Capture the cell that displays the provided text and extract its (x, y) central coordinate. 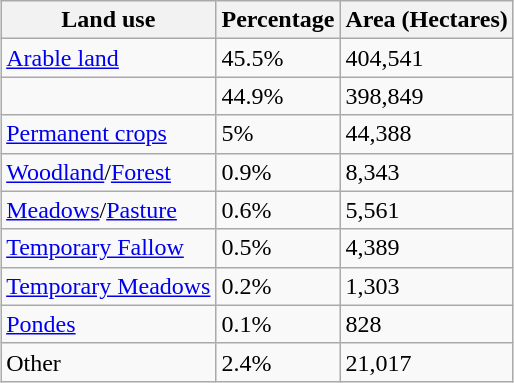
45.5% (278, 58)
Arable land (108, 58)
44.9% (278, 96)
2.4% (278, 362)
21,017 (426, 362)
0.6% (278, 210)
404,541 (426, 58)
1,303 (426, 286)
8,343 (426, 172)
Other (108, 362)
Permanent crops (108, 134)
0.5% (278, 248)
Meadows/Pasture (108, 210)
Woodland/Forest (108, 172)
44,388 (426, 134)
Area (Hectares) (426, 20)
4,389 (426, 248)
Pondes (108, 324)
398,849 (426, 96)
0.2% (278, 286)
Temporary Meadows (108, 286)
Land use (108, 20)
828 (426, 324)
5% (278, 134)
0.9% (278, 172)
5,561 (426, 210)
0.1% (278, 324)
Temporary Fallow (108, 248)
Percentage (278, 20)
